Identify which cell holds the provided text, then report its [X, Y] central coordinate. 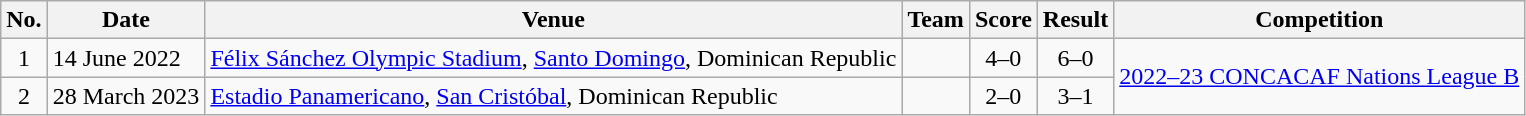
No. [24, 20]
1 [24, 58]
2022–23 CONCACAF Nations League B [1320, 77]
2 [24, 96]
Result [1075, 20]
6–0 [1075, 58]
Competition [1320, 20]
2–0 [1003, 96]
28 March 2023 [126, 96]
Date [126, 20]
14 June 2022 [126, 58]
3–1 [1075, 96]
Venue [554, 20]
Estadio Panamericano, San Cristóbal, Dominican Republic [554, 96]
Félix Sánchez Olympic Stadium, Santo Domingo, Dominican Republic [554, 58]
4–0 [1003, 58]
Score [1003, 20]
Team [936, 20]
